Extract the [X, Y] coordinate from the center of the cell holding the provided text.  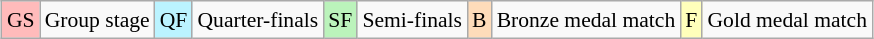
QF [174, 20]
Semi-finals [412, 20]
F [691, 20]
GS [21, 20]
Gold medal match [787, 20]
Quarter-finals [258, 20]
SF [340, 20]
Bronze medal match [586, 20]
Group stage [98, 20]
B [480, 20]
